Return the (x, y) coordinate for the center point of the cell that contains the specified text.  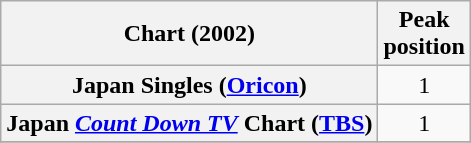
Japan Singles (Oricon) (190, 85)
Chart (2002) (190, 34)
Japan Count Down TV Chart (TBS) (190, 123)
Peakposition (424, 34)
